Return (x, y) of the center of cell containing provided text 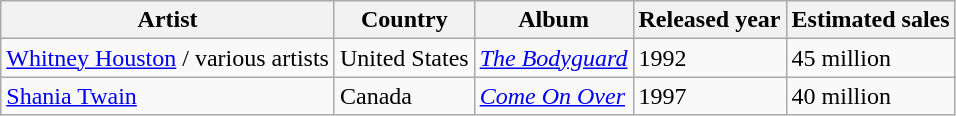
Whitney Houston / various artists (168, 58)
Artist (168, 20)
Country (404, 20)
United States (404, 58)
45 million (870, 58)
Shania Twain (168, 96)
40 million (870, 96)
The Bodyguard (554, 58)
Canada (404, 96)
1997 (710, 96)
1992 (710, 58)
Come On Over (554, 96)
Released year (710, 20)
Album (554, 20)
Estimated sales (870, 20)
